For the text-containing cell, return its midpoint in [x, y] coordinate format. 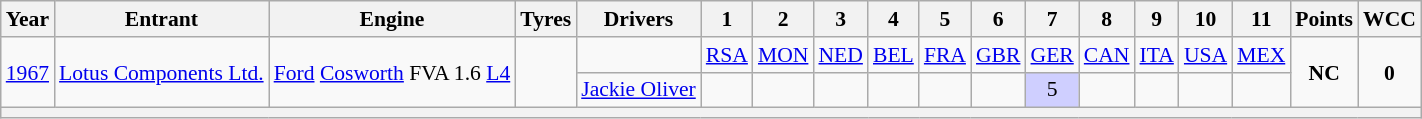
10 [1206, 19]
WCC [1390, 19]
Tyres [546, 19]
Lotus Components Ltd. [162, 72]
1967 [28, 72]
RSA [727, 55]
MON [784, 55]
ITA [1157, 55]
2 [784, 19]
GBR [998, 55]
9 [1157, 19]
6 [998, 19]
8 [1107, 19]
7 [1052, 19]
11 [1261, 19]
Drivers [638, 19]
USA [1206, 55]
NC [1324, 72]
Points [1324, 19]
BEL [894, 55]
FRA [945, 55]
3 [840, 19]
0 [1390, 72]
1 [727, 19]
Year [28, 19]
NED [840, 55]
Entrant [162, 19]
CAN [1107, 55]
Jackie Oliver [638, 90]
GER [1052, 55]
4 [894, 19]
MEX [1261, 55]
Engine [392, 19]
Ford Cosworth FVA 1.6 L4 [392, 72]
